Locate the cell with the specified text and output its [X, Y] center coordinate. 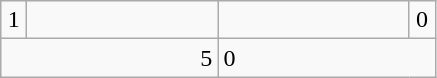
5 [110, 58]
1 [14, 20]
